Return the (x, y) coordinate for the center point of the cell that contains the specified text.  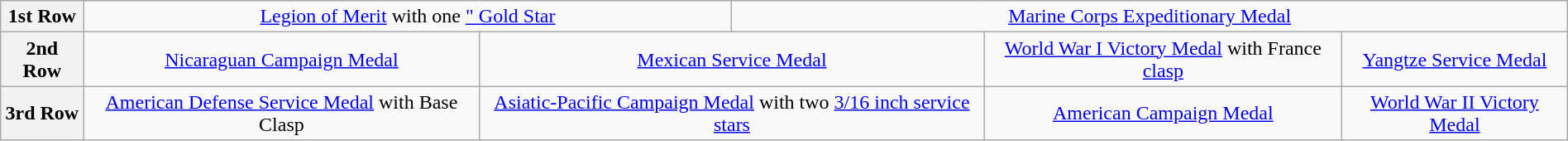
Asiatic-Pacific Campaign Medal with two 3/16 inch service stars (732, 113)
Marine Corps Expeditionary Medal (1150, 17)
World War II Victory Medal (1456, 113)
1st Row (42, 17)
American Defense Service Medal with Base Clasp (281, 113)
Nicaraguan Campaign Medal (281, 60)
2nd Row (42, 60)
Yangtze Service Medal (1456, 60)
3rd Row (42, 113)
Mexican Service Medal (732, 60)
American Campaign Medal (1163, 113)
World War I Victory Medal with France clasp (1163, 60)
Legion of Merit with one " Gold Star (408, 17)
